Determine the (X, Y) coordinate at the center of the cell enclosing the given text.  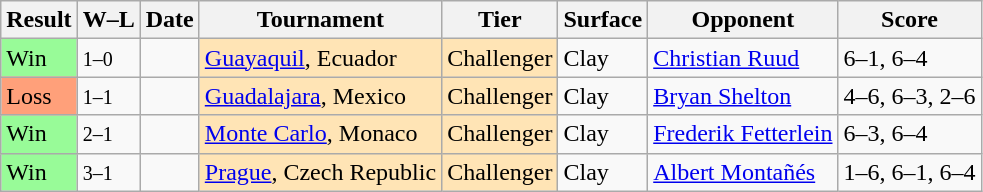
1–0 (108, 58)
Frederik Fetterlein (743, 134)
Guayaquil, Ecuador (320, 58)
Result (39, 20)
6–1, 6–4 (910, 58)
2–1 (108, 134)
Christian Ruud (743, 58)
Loss (39, 96)
6–3, 6–4 (910, 134)
1–6, 6–1, 6–4 (910, 172)
Prague, Czech Republic (320, 172)
Opponent (743, 20)
3–1 (108, 172)
Score (910, 20)
Tournament (320, 20)
Date (170, 20)
Guadalajara, Mexico (320, 96)
1–1 (108, 96)
W–L (108, 20)
Albert Montañés (743, 172)
Bryan Shelton (743, 96)
4–6, 6–3, 2–6 (910, 96)
Tier (500, 20)
Monte Carlo, Monaco (320, 134)
Surface (603, 20)
